Search for the cell housing the specified text and yield its (x, y) center coordinate. 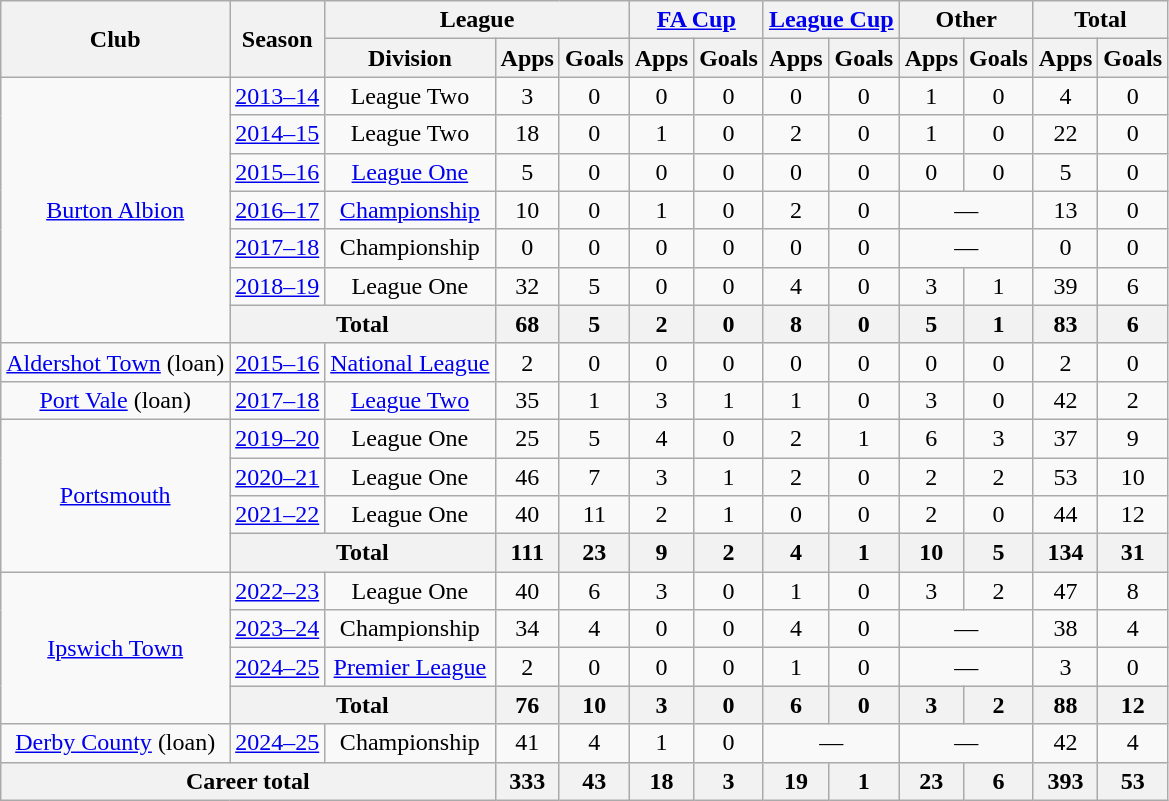
76 (527, 705)
Other (966, 20)
National League (410, 362)
Ipswich Town (116, 648)
Premier League (410, 667)
88 (1065, 705)
41 (527, 743)
31 (1133, 553)
2016–17 (278, 210)
111 (527, 553)
2022–23 (278, 591)
Aldershot Town (loan) (116, 362)
22 (1065, 134)
2019–20 (278, 438)
47 (1065, 591)
35 (527, 400)
43 (594, 781)
2020–21 (278, 477)
7 (594, 477)
38 (1065, 629)
25 (527, 438)
Burton Albion (116, 210)
393 (1065, 781)
44 (1065, 515)
11 (594, 515)
34 (527, 629)
League (477, 20)
68 (527, 324)
FA Cup (696, 20)
13 (1065, 210)
Career total (248, 781)
Division (410, 58)
2018–19 (278, 286)
333 (527, 781)
Portsmouth (116, 495)
2014–15 (278, 134)
Port Vale (loan) (116, 400)
37 (1065, 438)
39 (1065, 286)
2013–14 (278, 96)
Club (116, 39)
2021–22 (278, 515)
2023–24 (278, 629)
134 (1065, 553)
19 (796, 781)
Derby County (loan) (116, 743)
Season (278, 39)
32 (527, 286)
83 (1065, 324)
46 (527, 477)
League Cup (831, 20)
